Capture the cell that displays the provided text and extract its (X, Y) central coordinate. 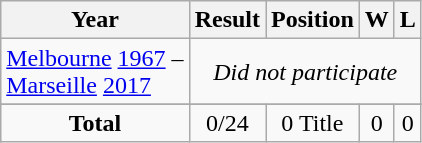
0 Title (313, 123)
Result (227, 20)
Year (95, 20)
W (376, 20)
0/24 (227, 123)
Did not participate (305, 72)
L (408, 20)
Melbourne 1967 – Marseille 2017 (95, 72)
Position (313, 20)
Total (95, 123)
